Capture the cell that displays the provided text and extract its [x, y] central coordinate. 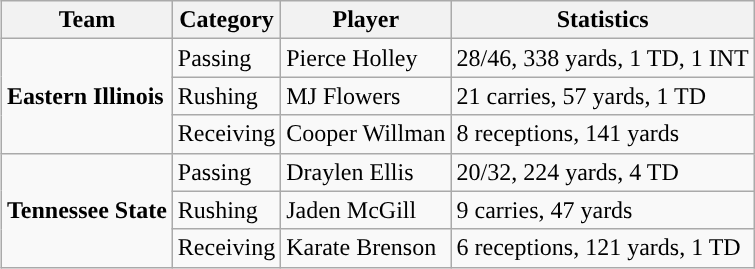
Category [226, 20]
Draylen Ellis [366, 172]
Eastern Illinois [86, 96]
Team [86, 20]
Jaden McGill [366, 210]
28/46, 338 yards, 1 TD, 1 INT [602, 58]
Cooper Willman [366, 134]
Karate Brenson [366, 248]
21 carries, 57 yards, 1 TD [602, 96]
20/32, 224 yards, 4 TD [602, 172]
6 receptions, 121 yards, 1 TD [602, 248]
8 receptions, 141 yards [602, 134]
Pierce Holley [366, 58]
9 carries, 47 yards [602, 210]
Tennessee State [86, 210]
MJ Flowers [366, 96]
Statistics [602, 20]
Player [366, 20]
